Capture the cell that displays the provided text and extract its (x, y) central coordinate. 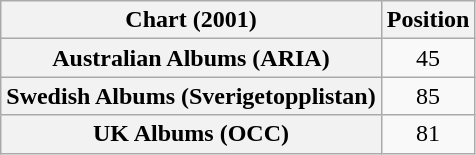
Swedish Albums (Sverigetopplistan) (191, 96)
Position (428, 20)
81 (428, 134)
85 (428, 96)
Chart (2001) (191, 20)
Australian Albums (ARIA) (191, 58)
45 (428, 58)
UK Albums (OCC) (191, 134)
